Locate the cell with the specified text and output its [x, y] center coordinate. 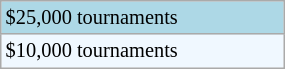
$25,000 tournaments [142, 17]
$10,000 tournaments [142, 51]
